Pinpoint the cell where the given text exists, returning its (x, y) midpoint coordinate. 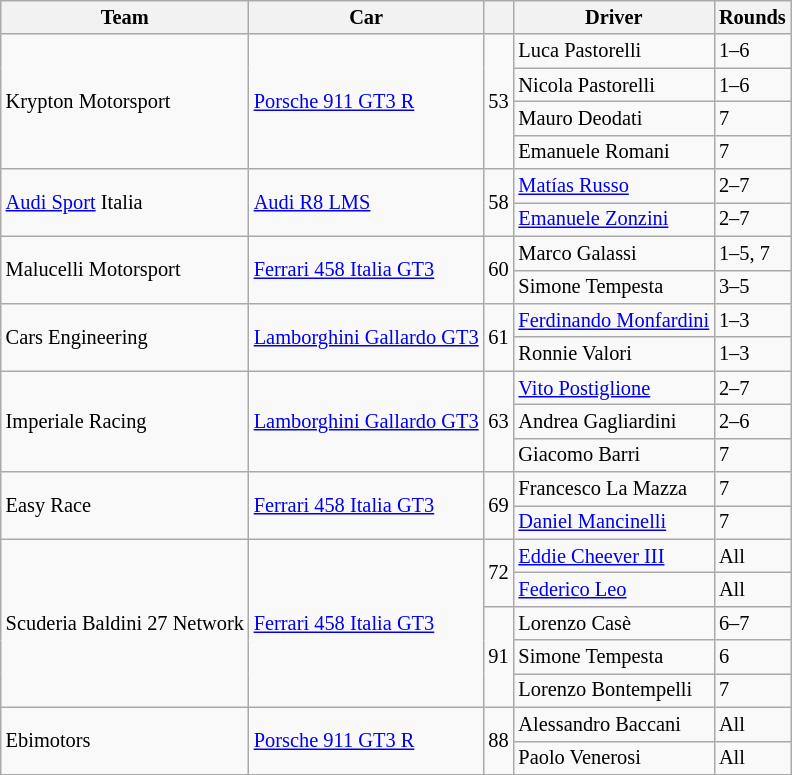
Team (125, 17)
53 (498, 102)
Francesco La Mazza (614, 489)
Scuderia Baldini 27 Network (125, 623)
Nicola Pastorelli (614, 85)
Emanuele Zonzini (614, 219)
72 (498, 572)
Malucelli Motorsport (125, 270)
Lorenzo Casè (614, 623)
Audi R8 LMS (366, 202)
Marco Galassi (614, 253)
Luca Pastorelli (614, 51)
Car (366, 17)
Krypton Motorsport (125, 102)
6 (752, 657)
Giacomo Barri (614, 455)
Andrea Gagliardini (614, 421)
Ebimotors (125, 740)
58 (498, 202)
Cars Engineering (125, 336)
Emanuele Romani (614, 152)
Eddie Cheever III (614, 556)
60 (498, 270)
Mauro Deodati (614, 118)
63 (498, 422)
3–5 (752, 287)
1–5, 7 (752, 253)
Alessandro Baccani (614, 724)
Lorenzo Bontempelli (614, 690)
91 (498, 656)
Imperiale Racing (125, 422)
Audi Sport Italia (125, 202)
6–7 (752, 623)
61 (498, 336)
Ronnie Valori (614, 354)
Matías Russo (614, 186)
88 (498, 740)
2–6 (752, 421)
69 (498, 506)
Rounds (752, 17)
Daniel Mancinelli (614, 522)
Federico Leo (614, 589)
Vito Postiglione (614, 388)
Driver (614, 17)
Ferdinando Monfardini (614, 320)
Easy Race (125, 506)
Paolo Venerosi (614, 758)
